Return [X, Y] of the center of cell containing provided text 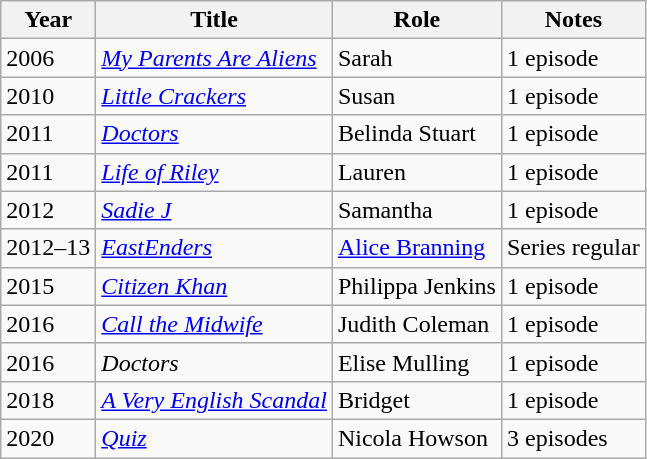
Role [416, 20]
Susan [416, 96]
Sarah [416, 58]
2020 [48, 438]
Lauren [416, 172]
Citizen Khan [214, 286]
Call the Midwife [214, 324]
2006 [48, 58]
Alice Branning [416, 248]
3 episodes [573, 438]
Belinda Stuart [416, 134]
My Parents Are Aliens [214, 58]
2018 [48, 400]
2012 [48, 210]
Title [214, 20]
Series regular [573, 248]
Sadie J [214, 210]
Bridget [416, 400]
Life of Riley [214, 172]
Year [48, 20]
Philippa Jenkins [416, 286]
Elise Mulling [416, 362]
Judith Coleman [416, 324]
Samantha [416, 210]
Notes [573, 20]
Quiz [214, 438]
Nicola Howson [416, 438]
2012–13 [48, 248]
EastEnders [214, 248]
2015 [48, 286]
2010 [48, 96]
A Very English Scandal [214, 400]
Little Crackers [214, 96]
